Extract the [x, y] coordinate from the center of the cell holding the provided text.  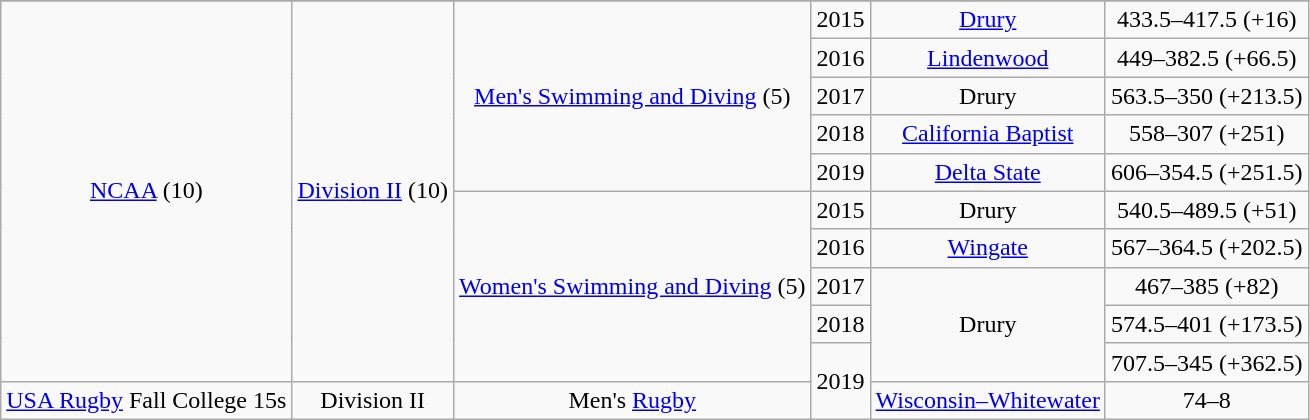
NCAA (10) [146, 192]
Wingate [988, 248]
Delta State [988, 172]
Wisconsin–Whitewater [988, 400]
California Baptist [988, 134]
Division II [373, 400]
540.5–489.5 (+51) [1206, 210]
Women's Swimming and Diving (5) [632, 286]
Lindenwood [988, 58]
574.5–401 (+173.5) [1206, 324]
Men's Rugby [632, 400]
558–307 (+251) [1206, 134]
467–385 (+82) [1206, 286]
449–382.5 (+66.5) [1206, 58]
Men's Swimming and Diving (5) [632, 96]
74–8 [1206, 400]
USA Rugby Fall College 15s [146, 400]
707.5–345 (+362.5) [1206, 362]
567–364.5 (+202.5) [1206, 248]
606–354.5 (+251.5) [1206, 172]
433.5–417.5 (+16) [1206, 20]
563.5–350 (+213.5) [1206, 96]
Division II (10) [373, 192]
